Extract the [X, Y] coordinate from the center of the cell holding the provided text.  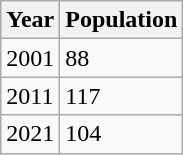
2021 [30, 134]
2001 [30, 58]
Year [30, 20]
2011 [30, 96]
Population [122, 20]
88 [122, 58]
117 [122, 96]
104 [122, 134]
